Identify which cell holds the provided text, then report its (X, Y) central coordinate. 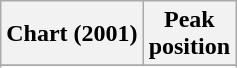
Peakposition (189, 34)
Chart (2001) (72, 34)
